Extract the [x, y] coordinate from the center of the cell holding the provided text.  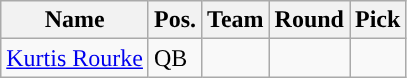
Pos. [174, 20]
QB [174, 58]
Kurtis Rourke [75, 58]
Round [309, 20]
Name [75, 20]
Team [236, 20]
Pick [378, 20]
